Identify which cell holds the provided text, then report its (x, y) central coordinate. 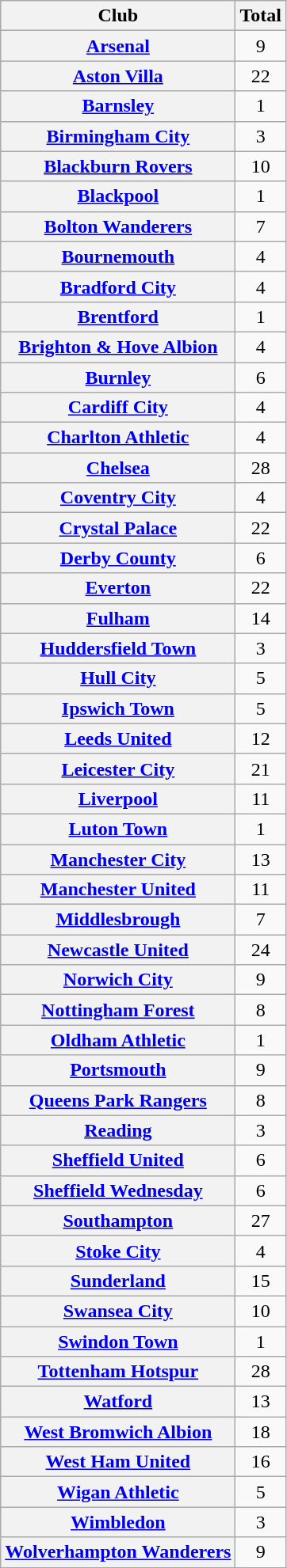
Tottenham Hotspur (118, 1372)
24 (261, 950)
Swansea City (118, 1311)
Brentford (118, 317)
Southampton (118, 1221)
14 (261, 618)
Birmingham City (118, 136)
Bradford City (118, 287)
Bournemouth (118, 256)
Blackburn Rovers (118, 166)
Portsmouth (118, 1070)
Middlesbrough (118, 920)
Liverpool (118, 799)
Fulham (118, 618)
Wigan Athletic (118, 1492)
Derby County (118, 558)
Arsenal (118, 46)
Nottingham Forest (118, 1010)
Watford (118, 1402)
27 (261, 1221)
Newcastle United (118, 950)
Burnley (118, 378)
West Bromwich Albion (118, 1432)
Queens Park Rangers (118, 1100)
Manchester City (118, 859)
West Ham United (118, 1462)
Aston Villa (118, 76)
Brighton & Hove Albion (118, 347)
Sheffield United (118, 1160)
Bolton Wanderers (118, 226)
Total (261, 16)
Reading (118, 1130)
15 (261, 1281)
Sunderland (118, 1281)
Chelsea (118, 468)
Oldham Athletic (118, 1040)
Stoke City (118, 1251)
Everton (118, 588)
Wimbledon (118, 1522)
Luton Town (118, 829)
16 (261, 1462)
Barnsley (118, 106)
Ipswich Town (118, 708)
Hull City (118, 678)
Leicester City (118, 769)
Sheffield Wednesday (118, 1190)
Cardiff City (118, 408)
12 (261, 738)
Blackpool (118, 196)
Swindon Town (118, 1342)
Wolverhampton Wanderers (118, 1552)
Norwich City (118, 980)
Club (118, 16)
Manchester United (118, 890)
Crystal Palace (118, 528)
Huddersfield Town (118, 648)
Coventry City (118, 498)
18 (261, 1432)
Leeds United (118, 738)
21 (261, 769)
Charlton Athletic (118, 438)
